Locate the cell with the specified text and output its (x, y) center coordinate. 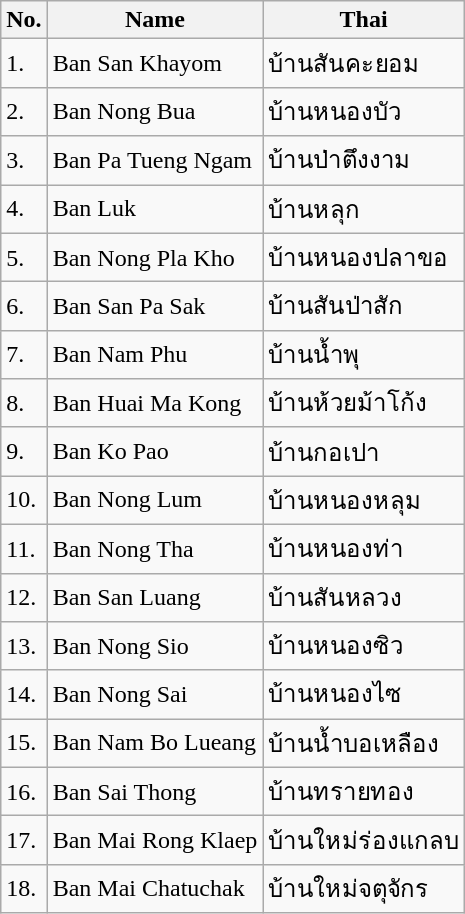
Ban San Khayom (155, 64)
บ้านหนองซิว (364, 646)
6. (24, 306)
บ้านใหม่ร่องแกลบ (364, 840)
11. (24, 548)
บ้านสันหลวง (364, 598)
Ban Nong Tha (155, 548)
Ban Nong Sio (155, 646)
Ban Nam Phu (155, 354)
Ban Nong Bua (155, 112)
Ban Pa Tueng Ngam (155, 160)
Ban Nong Lum (155, 500)
บ้านน้ำพุ (364, 354)
Ban San Pa Sak (155, 306)
9. (24, 452)
บ้านใหม่จตุจักร (364, 888)
15. (24, 744)
บ้านกอเปา (364, 452)
บ้านน้ำบอเหลือง (364, 744)
7. (24, 354)
Ban Mai Rong Klaep (155, 840)
บ้านทรายทอง (364, 792)
บ้านป่าตึงงาม (364, 160)
บ้านสันคะยอม (364, 64)
Ban Luk (155, 208)
8. (24, 404)
2. (24, 112)
4. (24, 208)
3. (24, 160)
บ้านหนองบัว (364, 112)
10. (24, 500)
Ban Mai Chatuchak (155, 888)
Ban Nam Bo Lueang (155, 744)
18. (24, 888)
14. (24, 694)
บ้านหนองปลาขอ (364, 258)
Ban Nong Pla Kho (155, 258)
16. (24, 792)
Ban Nong Sai (155, 694)
1. (24, 64)
Ban Huai Ma Kong (155, 404)
13. (24, 646)
17. (24, 840)
No. (24, 20)
Ban San Luang (155, 598)
บ้านสันป่าสัก (364, 306)
Ban Ko Pao (155, 452)
Ban Sai Thong (155, 792)
บ้านหลุก (364, 208)
บ้านหนองท่า (364, 548)
5. (24, 258)
Thai (364, 20)
บ้านหนองหลุม (364, 500)
บ้านห้วยม้าโก้ง (364, 404)
บ้านหนองไซ (364, 694)
Name (155, 20)
12. (24, 598)
